Detect which cell encompasses the target text, then output its [x, y] center coordinate. 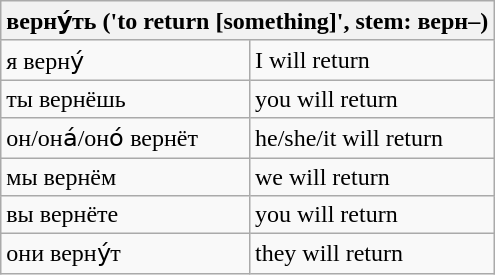
he/she/it will return [371, 138]
they will return [371, 254]
мы вернём [126, 177]
они верну́т [126, 254]
вы вернёте [126, 215]
верну́ть ('to return [something]', stem: верн–) [248, 21]
I will return [371, 60]
we will return [371, 177]
ты вернёшь [126, 99]
я верну́ [126, 60]
он/она́/оно́ вернёт [126, 138]
